Output the (X, Y) coordinate of the center of the cell containing the given text.  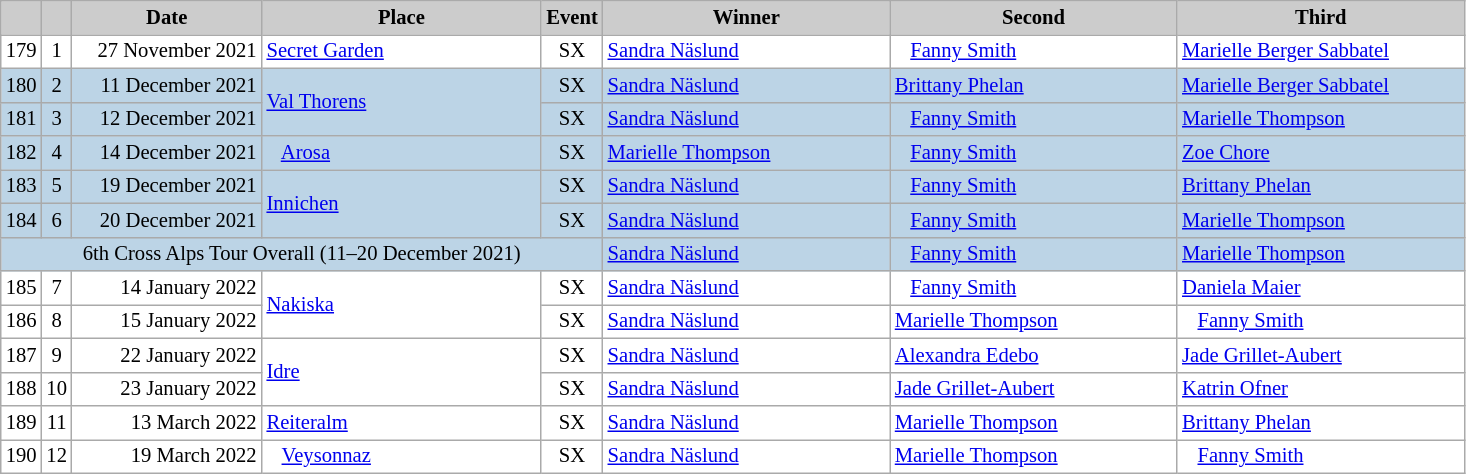
180 (22, 85)
3 (56, 119)
Idre (402, 372)
19 December 2021 (167, 186)
179 (22, 51)
Arosa (402, 153)
15 January 2022 (167, 321)
Veysonnaz (402, 456)
8 (56, 321)
14 December 2021 (167, 153)
Reiteralm (402, 423)
Secret Garden (402, 51)
Event (572, 17)
188 (22, 389)
186 (22, 321)
19 March 2022 (167, 456)
182 (22, 153)
Val Thorens (402, 102)
2 (56, 85)
Katrin Ofner (1320, 389)
12 December 2021 (167, 119)
1 (56, 51)
Zoe Chore (1320, 153)
183 (22, 186)
Second (1034, 17)
190 (22, 456)
185 (22, 287)
Third (1320, 17)
13 March 2022 (167, 423)
Daniela Maier (1320, 287)
184 (22, 220)
11 December 2021 (167, 85)
Nakiska (402, 304)
10 (56, 389)
9 (56, 355)
Place (402, 17)
6 (56, 220)
22 January 2022 (167, 355)
4 (56, 153)
23 January 2022 (167, 389)
5 (56, 186)
189 (22, 423)
20 December 2021 (167, 220)
Winner (746, 17)
187 (22, 355)
Date (167, 17)
27 November 2021 (167, 51)
11 (56, 423)
6th Cross Alps Tour Overall (11–20 December 2021) (302, 254)
12 (56, 456)
181 (22, 119)
7 (56, 287)
14 January 2022 (167, 287)
Alexandra Edebo (1034, 355)
Innichen (402, 203)
